Detect which cell encompasses the target text, then output its [x, y] center coordinate. 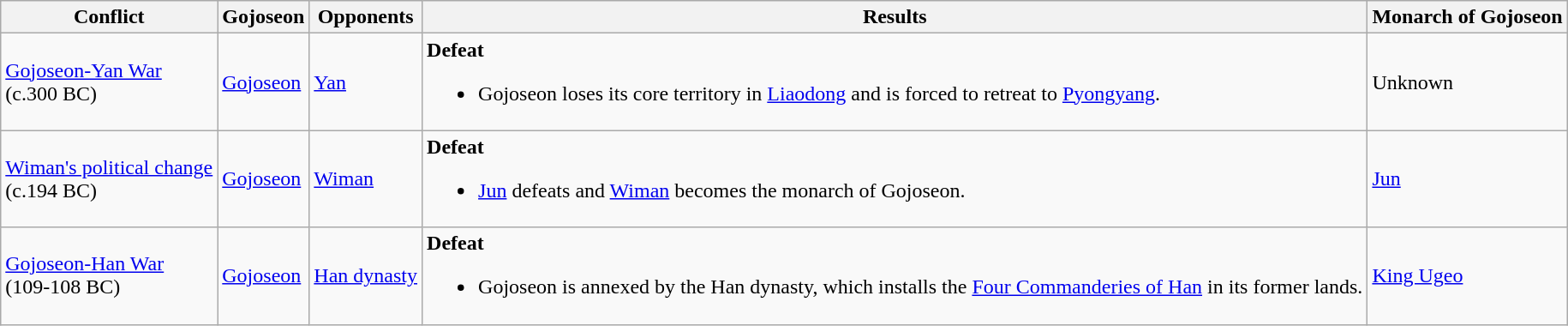
DefeatGojoseon is annexed by the Han dynasty, which installs the Four Commanderies of Han in its former lands. [895, 276]
Unknown [1467, 82]
Gojoseon-Han War(109-108 BC) [110, 276]
Results [895, 17]
DefeatJun defeats and Wiman becomes the monarch of Gojoseon. [895, 178]
Conflict [110, 17]
Wiman [366, 178]
Opponents [366, 17]
King Ugeo [1467, 276]
Gojoseon-Yan War(c.300 BC) [110, 82]
Wiman's political change(c.194 BC) [110, 178]
Jun [1467, 178]
DefeatGojoseon loses its core territory in Liaodong and is forced to retreat to Pyongyang. [895, 82]
Monarch of Gojoseon [1467, 17]
Yan [366, 82]
Han dynasty [366, 276]
